Extract the (x, y) coordinate from the center of the cell holding the provided text.  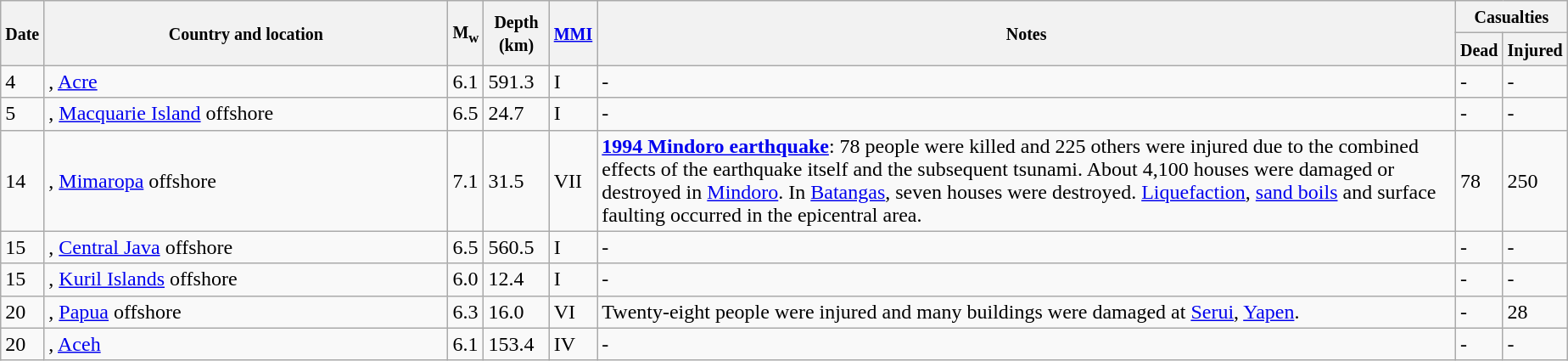
560.5 (516, 247)
5 (22, 114)
Date (22, 33)
Dead (1479, 49)
16.0 (516, 312)
24.7 (516, 114)
28 (1535, 312)
, Acre (246, 82)
12.4 (516, 279)
MMI (574, 33)
6.3 (466, 312)
Mw (466, 33)
31.5 (516, 180)
Injured (1535, 49)
Country and location (246, 33)
, Mimaropa offshore (246, 180)
, Papua offshore (246, 312)
VI (574, 312)
IV (574, 344)
6.0 (466, 279)
, Kuril Islands offshore (246, 279)
14 (22, 180)
4 (22, 82)
Depth (km) (516, 33)
153.4 (516, 344)
591.3 (516, 82)
7.1 (466, 180)
250 (1535, 180)
78 (1479, 180)
Notes (1027, 33)
Casualties (1511, 17)
, Macquarie Island offshore (246, 114)
, Central Java offshore (246, 247)
VII (574, 180)
, Aceh (246, 344)
Twenty-eight people were injured and many buildings were damaged at Serui, Yapen. (1027, 312)
